Determine the [x, y] coordinate at the center of the cell enclosing the given text.  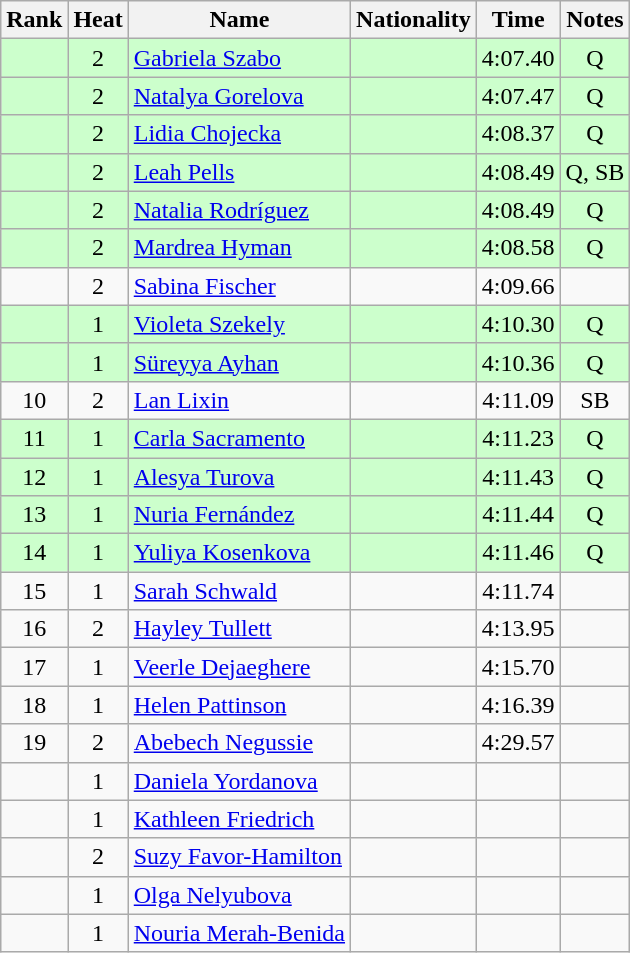
4:07.47 [518, 96]
16 [34, 629]
Rank [34, 20]
Lidia Chojecka [239, 134]
Yuliya Kosenkova [239, 553]
Abebech Negussie [239, 743]
10 [34, 400]
Veerle Dejaeghere [239, 667]
11 [34, 438]
19 [34, 743]
Leah Pells [239, 172]
Carla Sacramento [239, 438]
SB [595, 400]
4:09.66 [518, 286]
17 [34, 667]
Helen Pattinson [239, 705]
4:11.43 [518, 477]
4:29.57 [518, 743]
4:13.95 [518, 629]
Name [239, 20]
Kathleen Friedrich [239, 819]
4:10.30 [518, 324]
Mardrea Hyman [239, 248]
Heat [98, 20]
Daniela Yordanova [239, 781]
4:11.44 [518, 515]
4:10.36 [518, 362]
Natalia Rodríguez [239, 210]
12 [34, 477]
Lan Lixin [239, 400]
4:11.09 [518, 400]
18 [34, 705]
Suzy Favor-Hamilton [239, 857]
Sarah Schwald [239, 591]
Olga Nelyubova [239, 895]
Hayley Tullett [239, 629]
4:11.46 [518, 553]
Time [518, 20]
Q, SB [595, 172]
Notes [595, 20]
4:11.74 [518, 591]
Nouria Merah-Benida [239, 933]
4:08.58 [518, 248]
Gabriela Szabo [239, 58]
14 [34, 553]
Nationality [414, 20]
4:15.70 [518, 667]
Violeta Szekely [239, 324]
13 [34, 515]
15 [34, 591]
Süreyya Ayhan [239, 362]
4:16.39 [518, 705]
Sabina Fischer [239, 286]
4:08.37 [518, 134]
4:11.23 [518, 438]
Alesya Turova [239, 477]
Nuria Fernández [239, 515]
4:07.40 [518, 58]
Natalya Gorelova [239, 96]
